For the text-containing cell, return its midpoint in (X, Y) coordinate format. 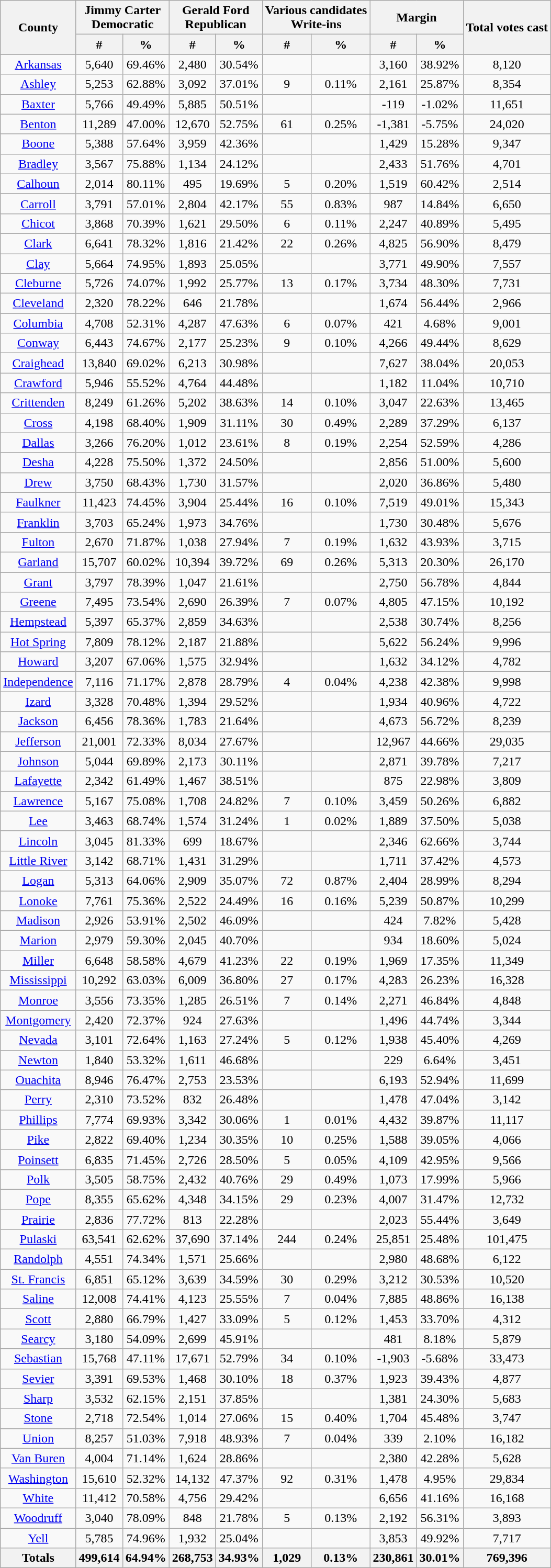
Johnson (38, 761)
3,556 (99, 1000)
229 (393, 1060)
0.24% (340, 1239)
16,168 (507, 1498)
30.54% (239, 64)
48.68% (440, 1259)
39.43% (440, 1379)
1,372 (193, 462)
Desha (38, 462)
3,904 (193, 502)
69.93% (145, 1120)
Perry (38, 1100)
18 (287, 1379)
48.30% (440, 284)
1,973 (193, 522)
11,117 (507, 1120)
3,505 (99, 1179)
78.09% (145, 1518)
33.09% (239, 1319)
3,212 (393, 1279)
12,967 (393, 741)
11,423 (99, 502)
Cleburne (38, 284)
8,034 (193, 741)
26.51% (239, 1000)
48.93% (239, 1438)
5,966 (507, 1179)
Totals (38, 1558)
13,465 (507, 403)
Hempstead (38, 622)
1,038 (193, 542)
68.71% (145, 861)
10 (287, 1140)
5,038 (507, 821)
7,761 (99, 900)
45.91% (239, 1339)
1,574 (193, 821)
1,674 (393, 303)
Phillips (38, 1120)
4,228 (99, 462)
4,756 (193, 1498)
20.30% (440, 562)
Howard (38, 662)
39.05% (440, 1140)
74.95% (145, 263)
Pulaski (38, 1239)
3,959 (193, 144)
46.09% (239, 921)
25.48% (440, 1239)
11,289 (99, 124)
5,664 (99, 263)
1,934 (393, 702)
65.62% (145, 1199)
42.95% (440, 1159)
26,170 (507, 562)
5,239 (393, 900)
14,132 (193, 1478)
2,187 (193, 642)
5,622 (393, 642)
4,286 (507, 443)
1,431 (193, 861)
69.46% (145, 64)
51.76% (440, 164)
7,116 (99, 682)
8,120 (507, 64)
10,394 (193, 562)
8.18% (440, 1339)
61.26% (145, 403)
15,343 (507, 502)
27 (287, 980)
16,182 (507, 1438)
4,066 (507, 1140)
4,312 (507, 1319)
25,851 (393, 1239)
Columbia (38, 323)
70.58% (145, 1498)
80.11% (145, 184)
2,342 (99, 781)
4,573 (507, 861)
27.63% (239, 1020)
4,283 (393, 980)
15,768 (99, 1359)
1,163 (193, 1040)
1,575 (193, 662)
37.42% (440, 861)
3,853 (393, 1538)
2,271 (393, 1000)
3,101 (99, 1040)
0.14% (340, 1000)
31.29% (239, 861)
1,285 (193, 1000)
45.48% (440, 1418)
3,532 (99, 1398)
74.67% (145, 343)
46.84% (440, 1000)
2,979 (99, 941)
17,671 (193, 1359)
3,160 (393, 64)
2,726 (193, 1159)
Greene (38, 602)
Van Buren (38, 1458)
2,151 (193, 1398)
268,753 (193, 1558)
Lee (38, 821)
2,878 (193, 682)
24,020 (507, 124)
27.24% (239, 1040)
3,207 (99, 662)
42.17% (239, 204)
1,992 (193, 284)
62.66% (440, 841)
75.36% (145, 900)
76.47% (145, 1080)
Bradley (38, 164)
60.02% (145, 562)
23.53% (239, 1080)
646 (193, 303)
24.30% (440, 1398)
71.14% (145, 1458)
92 (287, 1478)
8,479 (507, 243)
30.01% (440, 1558)
52.75% (239, 124)
32.94% (239, 662)
8 (287, 443)
Gerald FordRepublican (216, 18)
5,495 (507, 223)
56.44% (440, 303)
26.48% (239, 1100)
1,624 (193, 1458)
31.24% (239, 821)
38.63% (239, 403)
17.35% (440, 961)
5,024 (507, 941)
74.96% (145, 1538)
30.06% (239, 1120)
9,996 (507, 642)
Searcy (38, 1339)
3,893 (507, 1518)
1,467 (193, 781)
52.59% (440, 443)
934 (393, 941)
30.11% (239, 761)
3,703 (99, 522)
Arkansas (38, 64)
6,641 (99, 243)
75.50% (145, 462)
Ashley (38, 84)
4,805 (393, 602)
3,040 (99, 1518)
69.53% (145, 1379)
11,349 (507, 961)
1,932 (193, 1538)
44.66% (440, 741)
49.90% (440, 263)
49.49% (145, 104)
56.24% (440, 642)
37.01% (239, 84)
22.28% (239, 1220)
2,404 (393, 881)
12,670 (193, 124)
5,202 (193, 403)
-1,903 (393, 1359)
699 (193, 841)
38.92% (440, 64)
4,004 (99, 1458)
2,045 (193, 941)
25.55% (239, 1299)
25.87% (440, 84)
3,047 (393, 403)
29.50% (239, 223)
28.86% (239, 1458)
8,239 (507, 721)
30.48% (440, 522)
4,238 (393, 682)
1,014 (193, 1418)
69 (287, 562)
52.32% (145, 1478)
1,909 (193, 423)
42.28% (440, 1458)
12,732 (507, 1199)
8,294 (507, 881)
Prairie (38, 1220)
60.42% (440, 184)
813 (193, 1220)
4,348 (193, 1199)
62.15% (145, 1398)
7,731 (507, 284)
5,388 (99, 144)
7,495 (99, 602)
3,266 (99, 443)
Little River (38, 861)
Sebastian (38, 1359)
Saline (38, 1299)
2,310 (99, 1100)
Pope (38, 1199)
Poinsett (38, 1159)
Benton (38, 124)
7,774 (99, 1120)
29,834 (507, 1478)
Sharp (38, 1398)
1,429 (393, 144)
8,249 (99, 403)
2,346 (393, 841)
0.29% (340, 1279)
Clay (38, 263)
3,328 (99, 702)
61 (287, 124)
59.30% (145, 941)
70.39% (145, 223)
2,880 (99, 1319)
1,453 (393, 1319)
2,859 (193, 622)
6,009 (193, 980)
1,134 (193, 164)
924 (193, 1020)
1,889 (393, 821)
37.50% (440, 821)
27.94% (239, 542)
74.45% (145, 502)
2,804 (193, 204)
4,673 (393, 721)
78.32% (145, 243)
7.82% (440, 921)
5,885 (193, 104)
21.61% (239, 582)
66.79% (145, 1319)
2,289 (393, 423)
1,468 (193, 1379)
Sevier (38, 1379)
70.48% (145, 702)
Madison (38, 921)
8,946 (99, 1080)
40.76% (239, 1179)
2,753 (193, 1080)
78.22% (145, 303)
75.88% (145, 164)
1,012 (193, 443)
10,710 (507, 383)
3,750 (99, 482)
2,502 (193, 921)
2,670 (99, 542)
34.15% (239, 1199)
3,734 (393, 284)
22.63% (440, 403)
5,640 (99, 64)
7,809 (99, 642)
15.28% (440, 144)
71.17% (145, 682)
45.40% (440, 1040)
74.34% (145, 1259)
7,519 (393, 502)
2,433 (393, 164)
7,217 (507, 761)
Drew (38, 482)
1,969 (393, 961)
Lafayette (38, 781)
63.03% (145, 980)
Lawrence (38, 801)
4,701 (507, 164)
9,998 (507, 682)
Clark (38, 243)
1,938 (393, 1040)
Union (38, 1438)
25.77% (239, 284)
2,980 (393, 1259)
40.96% (440, 702)
3,463 (99, 821)
3,649 (507, 1220)
7,627 (393, 363)
3,797 (99, 582)
4,679 (193, 961)
-5.68% (440, 1359)
0.01% (340, 1120)
244 (287, 1239)
31.57% (239, 482)
57.01% (145, 204)
0.20% (340, 184)
21,001 (99, 741)
Chicot (38, 223)
8,256 (507, 622)
Various candidatesWrite-ins (316, 18)
1,711 (393, 861)
2,380 (393, 1458)
67.06% (145, 662)
27.67% (239, 741)
56.90% (440, 243)
12,008 (99, 1299)
44.48% (239, 383)
28.50% (239, 1159)
10,192 (507, 602)
4,825 (393, 243)
875 (393, 781)
6,456 (99, 721)
4,877 (507, 1379)
72.33% (145, 741)
5,946 (99, 383)
2,871 (393, 761)
3,391 (99, 1379)
30.10% (239, 1379)
6,443 (99, 343)
5,628 (507, 1458)
3,744 (507, 841)
Jefferson (38, 741)
Margin (417, 18)
8,354 (507, 84)
16,138 (507, 1299)
1,571 (193, 1259)
23.61% (239, 443)
Scott (38, 1319)
6,193 (393, 1080)
24.49% (239, 900)
1,840 (99, 1060)
78.36% (145, 721)
58.75% (145, 1179)
5,253 (99, 84)
0.37% (340, 1379)
62.88% (145, 84)
13 (287, 284)
69.40% (145, 1140)
21.64% (239, 721)
Mississippi (38, 980)
2,718 (99, 1418)
4,848 (507, 1000)
76.20% (145, 443)
1,073 (393, 1179)
48.86% (440, 1299)
6,650 (507, 204)
4,198 (99, 423)
Ouachita (38, 1080)
3,180 (99, 1339)
33,473 (507, 1359)
Boone (38, 144)
9,001 (507, 323)
41.23% (239, 961)
3,342 (193, 1120)
2,514 (507, 184)
19.69% (239, 184)
72.64% (145, 1040)
2,177 (193, 343)
Grant (38, 582)
-1.02% (440, 104)
339 (393, 1438)
34 (287, 1359)
73.54% (145, 602)
1,816 (193, 243)
4,007 (393, 1199)
24.12% (239, 164)
495 (193, 184)
50.26% (440, 801)
16,328 (507, 980)
6,137 (507, 423)
Miller (38, 961)
Calhoun (38, 184)
4,266 (393, 343)
2,926 (99, 921)
2,014 (99, 184)
3,639 (193, 1279)
1,893 (193, 263)
56.78% (440, 582)
Marion (38, 941)
5,785 (99, 1538)
78.12% (145, 642)
6.64% (440, 1060)
-119 (393, 104)
4,722 (507, 702)
5,044 (99, 761)
75.08% (145, 801)
0.87% (340, 881)
3,459 (393, 801)
15,707 (99, 562)
2,247 (393, 223)
Jimmy CarterDemocratic (122, 18)
55.52% (145, 383)
14.84% (440, 204)
White (38, 1498)
39.72% (239, 562)
52.94% (440, 1080)
2,161 (393, 84)
38.51% (239, 781)
848 (193, 1518)
36.86% (440, 482)
5,766 (99, 104)
34.93% (239, 1558)
56.72% (440, 721)
30.35% (239, 1140)
21.42% (239, 243)
2,023 (393, 1220)
3,771 (393, 263)
52.31% (145, 323)
2,538 (393, 622)
57.64% (145, 144)
3,567 (99, 164)
27.06% (239, 1418)
11,651 (507, 104)
4,708 (99, 323)
14 (287, 403)
3,809 (507, 781)
28.99% (440, 881)
50.87% (440, 900)
30.53% (440, 1279)
832 (193, 1100)
2,822 (99, 1140)
39.78% (440, 761)
2,522 (193, 900)
4.68% (440, 323)
58.58% (145, 961)
42.36% (239, 144)
769,396 (507, 1558)
29.42% (239, 1498)
72.37% (145, 1020)
18.67% (239, 841)
65.37% (145, 622)
71.45% (145, 1159)
Montgomery (38, 1020)
34.59% (239, 1279)
1,234 (193, 1140)
47.11% (145, 1359)
Izard (38, 702)
74.07% (145, 284)
0.05% (340, 1159)
Randolph (38, 1259)
31.11% (239, 423)
101,475 (507, 1239)
13,840 (99, 363)
15 (287, 1418)
64.94% (145, 1558)
2,699 (193, 1339)
22.98% (440, 781)
29.52% (239, 702)
2,750 (393, 582)
37,690 (193, 1239)
4,844 (507, 582)
61.49% (145, 781)
1,427 (193, 1319)
4,432 (393, 1120)
44.74% (440, 1020)
2,480 (193, 64)
11,412 (99, 1498)
4,551 (99, 1259)
29,035 (507, 741)
Fulton (38, 542)
8,629 (507, 343)
Crawford (38, 383)
37.29% (440, 423)
Franklin (38, 522)
Lincoln (38, 841)
39.87% (440, 1120)
49.01% (440, 502)
Total votes cast (507, 27)
2,856 (393, 462)
5,428 (507, 921)
49.44% (440, 343)
Cross (38, 423)
2,909 (193, 881)
17.99% (440, 1179)
68.43% (145, 482)
34.12% (440, 662)
8,257 (99, 1438)
5,167 (99, 801)
Faulkner (38, 502)
55.44% (440, 1220)
Cleveland (38, 303)
0.83% (340, 204)
Logan (38, 881)
11,699 (507, 1080)
2,173 (193, 761)
53.91% (145, 921)
34.63% (239, 622)
Dallas (38, 443)
69.02% (145, 363)
Carroll (38, 204)
6,656 (393, 1498)
Polk (38, 1179)
Monroe (38, 1000)
421 (393, 323)
0.02% (340, 821)
499,614 (99, 1558)
26.39% (239, 602)
5,683 (507, 1398)
1,783 (193, 721)
1,029 (287, 1558)
3,045 (99, 841)
65.12% (145, 1279)
2,836 (99, 1220)
1,394 (193, 702)
0.31% (340, 1478)
33.70% (440, 1319)
5,600 (507, 462)
30.74% (440, 622)
5,879 (507, 1339)
Jackson (38, 721)
49.92% (440, 1538)
63,541 (99, 1239)
34.76% (239, 522)
987 (393, 204)
1,704 (393, 1418)
25.66% (239, 1259)
53.32% (145, 1060)
1,182 (393, 383)
2,254 (393, 443)
5,397 (99, 622)
0.23% (340, 1199)
2,020 (393, 482)
Independence (38, 682)
1,588 (393, 1140)
40.89% (440, 223)
7,918 (193, 1438)
30.98% (239, 363)
1,519 (393, 184)
4,287 (193, 323)
0.40% (340, 1418)
Crittenden (38, 403)
25.04% (239, 1538)
37.14% (239, 1239)
6,213 (193, 363)
8,355 (99, 1199)
28.79% (239, 682)
230,861 (393, 1558)
47.04% (440, 1100)
Craighead (38, 363)
2,432 (193, 1179)
25.23% (239, 343)
424 (393, 921)
46.68% (239, 1060)
15,610 (99, 1478)
4,782 (507, 662)
6,851 (99, 1279)
25.44% (239, 502)
Lonoke (38, 900)
2,966 (507, 303)
20,053 (507, 363)
10,520 (507, 1279)
72.54% (145, 1418)
52.79% (239, 1359)
4,764 (193, 383)
18.60% (440, 941)
10,292 (99, 980)
62.62% (145, 1239)
64.06% (145, 881)
71.87% (145, 542)
24.50% (239, 462)
25.05% (239, 263)
9,347 (507, 144)
47.37% (239, 1478)
36.80% (239, 980)
38.04% (440, 363)
3,868 (99, 223)
5,676 (507, 522)
47.63% (239, 323)
47.15% (440, 602)
3,451 (507, 1060)
Garland (38, 562)
5,726 (99, 284)
47.00% (145, 124)
3,791 (99, 204)
3,092 (193, 84)
69.89% (145, 761)
Yell (38, 1538)
Hot Spring (38, 642)
43.93% (440, 542)
6,835 (99, 1159)
Washington (38, 1478)
1,496 (393, 1020)
77.72% (145, 1220)
78.39% (145, 582)
0.16% (340, 900)
6,882 (507, 801)
68.74% (145, 821)
73.52% (145, 1100)
481 (393, 1339)
Newton (38, 1060)
6,648 (99, 961)
4 (287, 682)
Woodruff (38, 1518)
4,109 (393, 1159)
7,557 (507, 263)
81.33% (145, 841)
2,420 (99, 1020)
11.04% (440, 383)
4.95% (440, 1478)
4,269 (507, 1040)
7,717 (507, 1538)
1,381 (393, 1398)
55 (287, 204)
3,344 (507, 1020)
56.31% (440, 1518)
Baxter (38, 104)
-5.75% (440, 124)
51.00% (440, 462)
51.03% (145, 1438)
5,480 (507, 482)
Stone (38, 1418)
2.10% (440, 1438)
10,299 (507, 900)
1,621 (193, 223)
41.16% (440, 1498)
2,192 (393, 1518)
9,566 (507, 1159)
6,122 (507, 1259)
1,611 (193, 1060)
Pike (38, 1140)
35.07% (239, 881)
County (38, 27)
37.85% (239, 1398)
72 (287, 881)
St. Francis (38, 1279)
-1,381 (393, 124)
3,747 (507, 1418)
26.23% (440, 980)
50.51% (239, 104)
1,923 (393, 1379)
24.82% (239, 801)
Nevada (38, 1040)
68.40% (145, 423)
4,123 (193, 1299)
65.24% (145, 522)
54.09% (145, 1339)
73.35% (145, 1000)
3,715 (507, 542)
74.41% (145, 1299)
1,708 (193, 801)
Conway (38, 343)
7,885 (393, 1299)
2,690 (193, 602)
31.47% (440, 1199)
1,047 (193, 582)
40.70% (239, 941)
42.38% (440, 682)
21.88% (239, 642)
2,320 (99, 303)
